Find where the given text appears and provide that cell's center as (X, Y) coordinate. 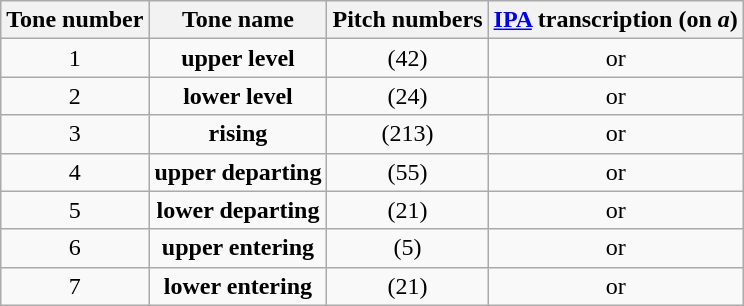
Tone number (75, 20)
Tone name (238, 20)
(24) (408, 96)
4 (75, 172)
upper level (238, 58)
(42) (408, 58)
(5) (408, 248)
rising (238, 134)
upper departing (238, 172)
upper entering (238, 248)
5 (75, 210)
1 (75, 58)
IPA transcription (on a) (616, 20)
Pitch numbers (408, 20)
lower level (238, 96)
lower departing (238, 210)
(213) (408, 134)
3 (75, 134)
2 (75, 96)
(55) (408, 172)
6 (75, 248)
lower entering (238, 286)
7 (75, 286)
